Detect which cell encompasses the target text, then output its (X, Y) center coordinate. 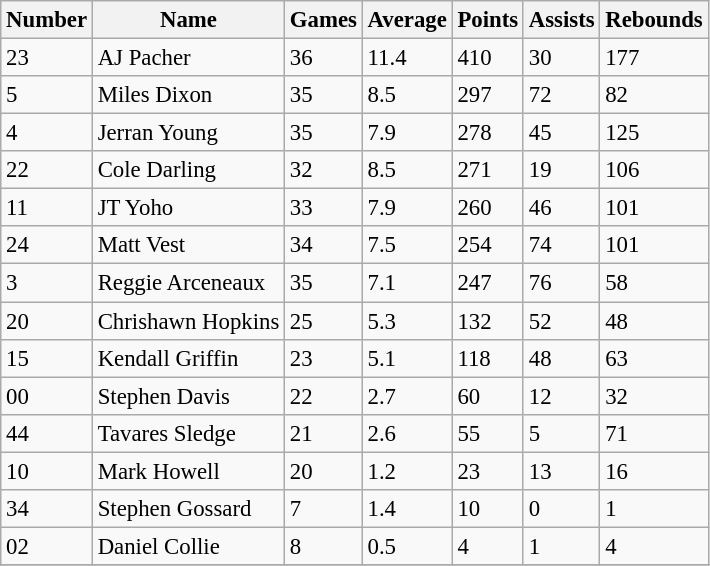
45 (561, 133)
74 (561, 245)
8 (324, 546)
30 (561, 58)
11 (47, 208)
118 (488, 358)
12 (561, 396)
106 (654, 170)
Chrishawn Hopkins (188, 321)
21 (324, 433)
278 (488, 133)
7.1 (407, 283)
3 (47, 283)
Matt Vest (188, 245)
Stephen Davis (188, 396)
00 (47, 396)
0.5 (407, 546)
19 (561, 170)
58 (654, 283)
2.6 (407, 433)
Daniel Collie (188, 546)
11.4 (407, 58)
1.4 (407, 509)
15 (47, 358)
260 (488, 208)
JT Yoho (188, 208)
25 (324, 321)
7 (324, 509)
7.5 (407, 245)
410 (488, 58)
60 (488, 396)
Kendall Griffin (188, 358)
44 (47, 433)
16 (654, 471)
Rebounds (654, 20)
Assists (561, 20)
Jerran Young (188, 133)
2.7 (407, 396)
AJ Pacher (188, 58)
52 (561, 321)
72 (561, 95)
0 (561, 509)
Miles Dixon (188, 95)
13 (561, 471)
5.1 (407, 358)
Mark Howell (188, 471)
132 (488, 321)
125 (654, 133)
71 (654, 433)
254 (488, 245)
Number (47, 20)
1.2 (407, 471)
177 (654, 58)
76 (561, 283)
63 (654, 358)
33 (324, 208)
Games (324, 20)
Points (488, 20)
Reggie Arceneaux (188, 283)
82 (654, 95)
Name (188, 20)
247 (488, 283)
Stephen Gossard (188, 509)
5.3 (407, 321)
02 (47, 546)
36 (324, 58)
271 (488, 170)
24 (47, 245)
Cole Darling (188, 170)
55 (488, 433)
Tavares Sledge (188, 433)
Average (407, 20)
46 (561, 208)
297 (488, 95)
